Find where the given text appears and provide that cell's center as [X, Y] coordinate. 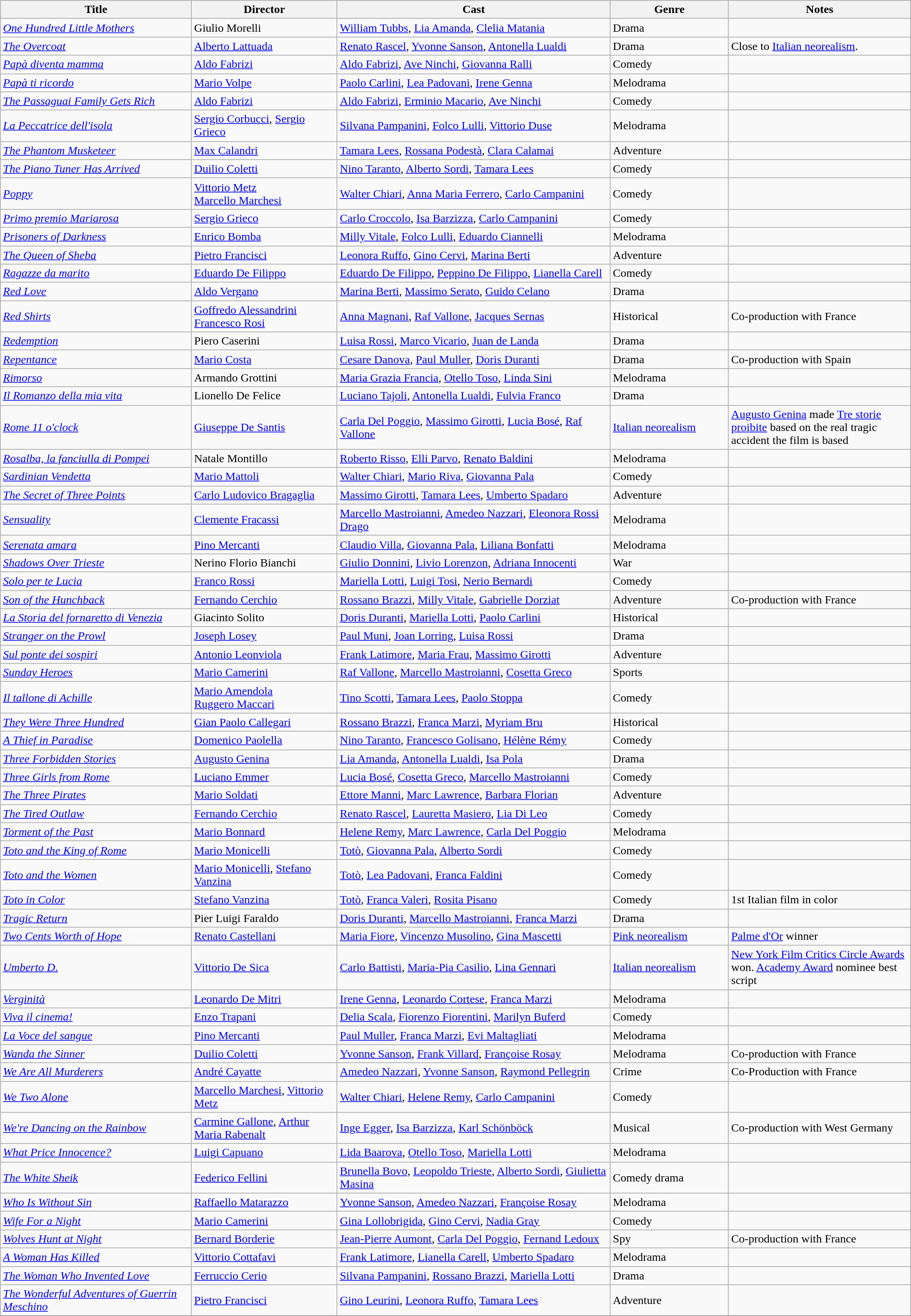
Vittorio De Sica [264, 968]
Yvonne Sanson, Frank Villard, Françoise Rosay [474, 1054]
Giacinto Solito [264, 618]
The Passaguai Family Gets Rich [96, 101]
Renato Castellani [264, 936]
Stefano Vanzina [264, 899]
Tino Scotti, Tamara Lees, Paolo Stoppa [474, 698]
The Secret of Three Points [96, 495]
Redemption [96, 341]
Frank Latimore, Maria Frau, Massimo Girotti [474, 654]
New York Film Critics Circle Awards won. Academy Award nominee best script [820, 968]
Carlo Ludovico Bragaglia [264, 495]
A Woman Has Killed [96, 1257]
Il tallone di Achille [96, 698]
Walter Chiari, Helene Remy, Carlo Campanini [474, 1096]
Red Love [96, 292]
Umberto D. [96, 968]
Ragazze da marito [96, 273]
Cast [474, 10]
Vittorio Cottafavi [264, 1257]
Notes [820, 10]
Bernard Borderie [264, 1239]
Two Cents Worth of Hope [96, 936]
Eduardo De Filippo, Peppino De Filippo, Lianella Carell [474, 273]
Sardinian Vendetta [96, 477]
Federico Fellini [264, 1177]
Marcello Marchesi, Vittorio Metz [264, 1096]
La Voce del sangue [96, 1035]
Cesare Danova, Paul Muller, Doris Duranti [474, 359]
The Queen of Sheba [96, 255]
Co-production with West Germany [820, 1128]
Leonora Ruffo, Gino Cervi, Marina Berti [474, 255]
Rossano Brazzi, Milly Vitale, Gabrielle Dorziat [474, 599]
Aldo Fabrizi, Ave Ninchi, Giovanna Ralli [474, 64]
Paolo Carlini, Lea Padovani, Irene Genna [474, 83]
Mario Mattoli [264, 477]
Sports [669, 673]
Luciano Emmer [264, 777]
Wife For a Night [96, 1220]
Luigi Capuano [264, 1153]
Son of the Hunchback [96, 599]
Tamara Lees, Rossana Podestà, Clara Calamai [474, 150]
Antonio Leonviola [264, 654]
Maria Grazia Francia, Otello Toso, Linda Sini [474, 378]
Massimo Girotti, Tamara Lees, Umberto Spadaro [474, 495]
Augusto Genina [264, 759]
Vittorio Metz Marcello Marchesi [264, 193]
We Are All Murderers [96, 1072]
Jean-Pierre Aumont, Carla Del Poggio, Fernand Ledoux [474, 1239]
Mario Costa [264, 359]
Goffredo Alessandrini Francesco Rosi [264, 316]
Doris Duranti, Mariella Lotti, Paolo Carlini [474, 618]
Ettore Manni, Marc Lawrence, Barbara Florian [474, 795]
Rossano Brazzi, Franca Marzi, Myriam Bru [474, 722]
Sensuality [96, 520]
Toto and the King of Rome [96, 850]
Il Romanzo della mia vita [96, 396]
Mario Soldati [264, 795]
Giuseppe De Santis [264, 427]
Solo per te Lucia [96, 581]
Marcello Mastroianni, Amedeo Nazzari, Eleonora Rossi Drago [474, 520]
Totò, Giovanna Pala, Alberto Sordi [474, 850]
Comedy drama [669, 1177]
One Hundred Little Mothers [96, 28]
Doris Duranti, Marcello Mastroianni, Franca Marzi [474, 918]
Delia Scala, Fiorenzo Fiorentini, Marilyn Buferd [474, 1017]
Mario Monicelli [264, 850]
Mario Bonnard [264, 832]
Primo premio Mariarosa [96, 218]
Musical [669, 1128]
Pier Luigi Faraldo [264, 918]
Co-Production with France [820, 1072]
Nino Taranto, Alberto Sordi, Tamara Lees [474, 169]
Giulio Morelli [264, 28]
Tragic Return [96, 918]
Mario AmendolaRuggero Maccari [264, 698]
Roberto Risso, Elli Parvo, Renato Baldini [474, 458]
We're Dancing on the Rainbow [96, 1128]
Shadows Over Trieste [96, 563]
Carlo Croccolo, Isa Barzizza, Carlo Campanini [474, 218]
Wolves Hunt at Night [96, 1239]
The Three Pirates [96, 795]
The Tired Outlaw [96, 813]
William Tubbs, Lia Amanda, Clelia Matania [474, 28]
The Wonderful Adventures of Guerrin Meschino [96, 1300]
Mariella Lotti, Luigi Tosi, Nerio Bernardi [474, 581]
Joseph Losey [264, 636]
Co-production with Spain [820, 359]
War [669, 563]
Raf Vallone, Marcello Mastroianni, Cosetta Greco [474, 673]
Aldo Vergano [264, 292]
Max Calandri [264, 150]
Enrico Bomba [264, 236]
1st Italian film in color [820, 899]
Eduardo De Filippo [264, 273]
Close to Italian neorealism. [820, 46]
Repentance [96, 359]
Three Forbidden Stories [96, 759]
Rimorso [96, 378]
Verginità [96, 999]
Prisoners of Darkness [96, 236]
Totò, Lea Padovani, Franca Faldini [474, 874]
Sergio Corbucci, Sergio Grieco [264, 126]
Maria Fiore, Vincenzo Musolino, Gina Mascetti [474, 936]
Who Is Without Sin [96, 1202]
Viva il cinema! [96, 1017]
Pink neorealism [669, 936]
Rosalba, la fanciulla di Pompei [96, 458]
Piero Caserini [264, 341]
The White Sheik [96, 1177]
Sul ponte dei sospiri [96, 654]
Nino Taranto, Francesco Golisano, Hélène Rémy [474, 740]
Natale Montillo [264, 458]
Alberto Lattuada [264, 46]
Genre [669, 10]
Armando Grottini [264, 378]
The Woman Who Invented Love [96, 1276]
Yvonne Sanson, Amedeo Nazzari, Françoise Rosay [474, 1202]
Aldo Fabrizi, Erminio Macario, Ave Ninchi [474, 101]
Red Shirts [96, 316]
Enzo Trapani [264, 1017]
Wanda the Sinner [96, 1054]
A Thief in Paradise [96, 740]
Franco Rossi [264, 581]
What Price Innocence? [96, 1153]
Silvana Pampanini, Rossano Brazzi, Mariella Lotti [474, 1276]
Totò, Franca Valeri, Rosita Pisano [474, 899]
The Piano Tuner Has Arrived [96, 169]
Anna Magnani, Raf Vallone, Jacques Sernas [474, 316]
Stranger on the Prowl [96, 636]
Milly Vitale, Folco Lulli, Eduardo Ciannelli [474, 236]
Three Girls from Rome [96, 777]
Mario Monicelli, Stefano Vanzina [264, 874]
La Storia del fornaretto di Venezia [96, 618]
Gina Lollobrigida, Gino Cervi, Nadia Gray [474, 1220]
Ferruccio Cerio [264, 1276]
Toto in Color [96, 899]
La Peccatrice dell'isola [96, 126]
Augusto Genina made Tre storie proibite based on the real tragic accident the film is based [820, 427]
Paul Muller, Franca Marzi, Evi Maltagliati [474, 1035]
Spy [669, 1239]
Helene Remy, Marc Lawrence, Carla Del Poggio [474, 832]
Crime [669, 1072]
Torment of the Past [96, 832]
Luciano Tajoli, Antonella Lualdi, Fulvia Franco [474, 396]
Marina Berti, Massimo Serato, Guido Celano [474, 292]
Mario Volpe [264, 83]
Giulio Donnini, Livio Lorenzon, Adriana Innocenti [474, 563]
Claudio Villa, Giovanna Pala, Liliana Bonfatti [474, 544]
Paul Muni, Joan Lorring, Luisa Rossi [474, 636]
Papà ti ricordo [96, 83]
Clemente Fracassi [264, 520]
Lia Amanda, Antonella Lualdi, Isa Pola [474, 759]
Lida Baarova, Otello Toso, Mariella Lotti [474, 1153]
Raffaello Matarazzo [264, 1202]
Palme d'Or winner [820, 936]
Silvana Pampanini, Folco Lulli, Vittorio Duse [474, 126]
Gino Leurini, Leonora Ruffo, Tamara Lees [474, 1300]
Papà diventa mamma [96, 64]
Sunday Heroes [96, 673]
Walter Chiari, Mario Riva, Giovanna Pala [474, 477]
Gian Paolo Callegari [264, 722]
Amedeo Nazzari, Yvonne Sanson, Raymond Pellegrin [474, 1072]
Renato Rascel, Lauretta Masiero, Lia Di Leo [474, 813]
Nerino Florio Bianchi [264, 563]
Carlo Battisti, Maria-Pia Casilio, Lina Gennari [474, 968]
Toto and the Women [96, 874]
Luisa Rossi, Marco Vicario, Juan de Landa [474, 341]
They Were Three Hundred [96, 722]
André Cayatte [264, 1072]
Frank Latimore, Lianella Carell, Umberto Spadaro [474, 1257]
Brunella Bovo, Leopoldo Trieste, Alberto Sordi, Giulietta Masina [474, 1177]
The Overcoat [96, 46]
The Phantom Musketeer [96, 150]
Leonardo De Mitri [264, 999]
Inge Egger, Isa Barzizza, Karl Schönböck [474, 1128]
Renato Rascel, Yvonne Sanson, Antonella Lualdi [474, 46]
Carmine Gallone, Arthur Maria Rabenalt [264, 1128]
Serenata amara [96, 544]
Irene Genna, Leonardo Cortese, Franca Marzi [474, 999]
Sergio Grieco [264, 218]
Carla Del Poggio, Massimo Girotti, Lucia Bosé, Raf Vallone [474, 427]
Lucia Bosé, Cosetta Greco, Marcello Mastroianni [474, 777]
Rome 11 o'clock [96, 427]
We Two Alone [96, 1096]
Lionello De Felice [264, 396]
Poppy [96, 193]
Walter Chiari, Anna Maria Ferrero, Carlo Campanini [474, 193]
Director [264, 10]
Title [96, 10]
Domenico Paolella [264, 740]
